Return the (X, Y) coordinate for the center point of the cell that contains the specified text.  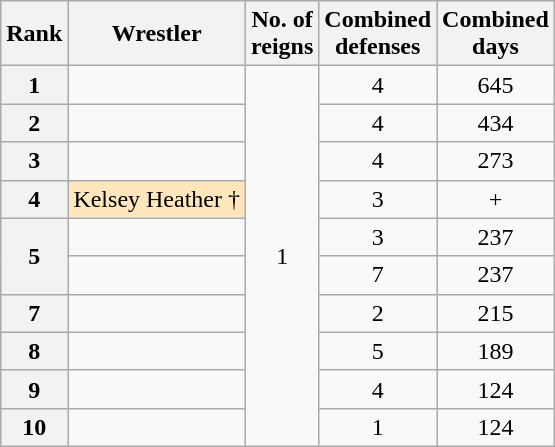
10 (34, 427)
Kelsey Heather † (157, 199)
273 (496, 161)
189 (496, 351)
Combineddefenses (378, 34)
No. ofreigns (282, 34)
9 (34, 389)
Rank (34, 34)
215 (496, 313)
434 (496, 123)
8 (34, 351)
Combineddays (496, 34)
+ (496, 199)
645 (496, 85)
Wrestler (157, 34)
